Capture the cell that displays the provided text and extract its (x, y) central coordinate. 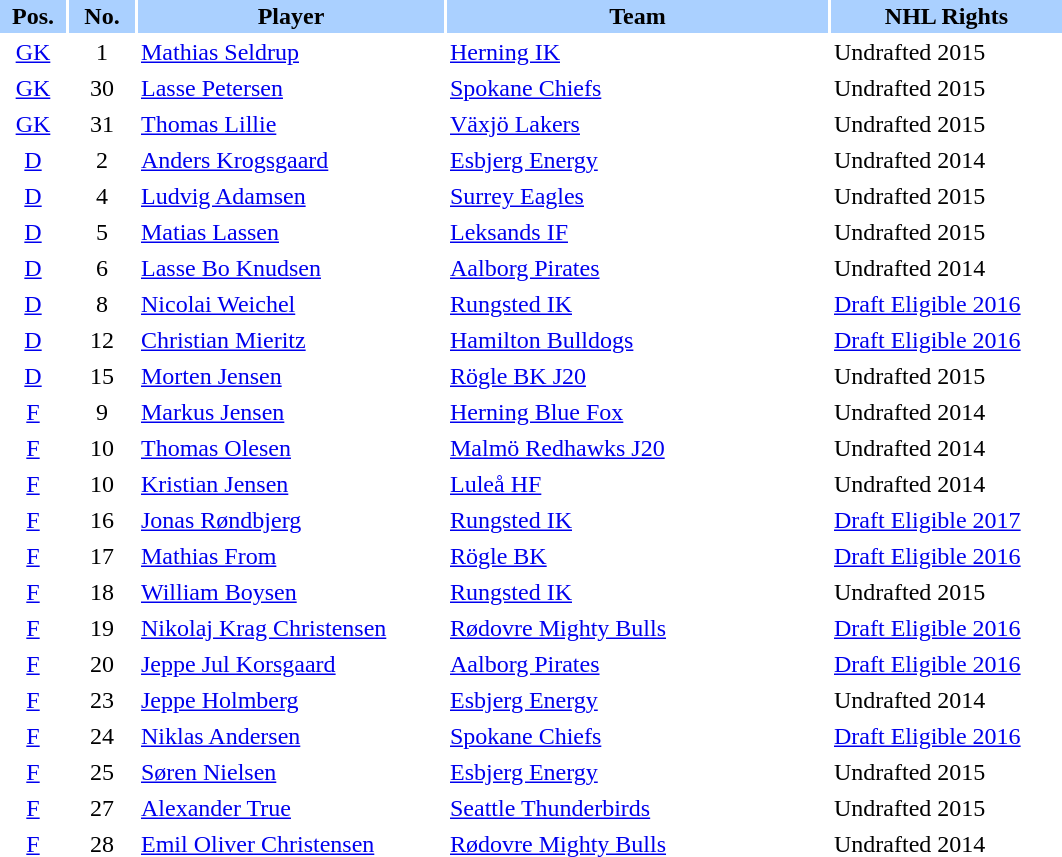
Pos. (33, 16)
Luleå HF (638, 484)
Søren Nielsen (291, 772)
Rögle BK (638, 556)
31 (102, 124)
William Boysen (291, 592)
No. (102, 16)
Kristian Jensen (291, 484)
Matias Lassen (291, 232)
5 (102, 232)
Draft Eligible 2017 (946, 520)
Herning Blue Fox (638, 412)
Växjö Lakers (638, 124)
Herning IK (638, 52)
Jeppe Holmberg (291, 700)
24 (102, 736)
9 (102, 412)
Nikolaj Krag Christensen (291, 628)
16 (102, 520)
Christian Mieritz (291, 340)
NHL Rights (946, 16)
27 (102, 808)
Ludvig Adamsen (291, 196)
Morten Jensen (291, 376)
Leksands IF (638, 232)
Jonas Røndbjerg (291, 520)
19 (102, 628)
4 (102, 196)
18 (102, 592)
8 (102, 304)
Markus Jensen (291, 412)
12 (102, 340)
Thomas Lillie (291, 124)
Nicolai Weichel (291, 304)
Mathias Seldrup (291, 52)
20 (102, 664)
Team (638, 16)
17 (102, 556)
Hamilton Bulldogs (638, 340)
Rødovre Mighty Bulls (638, 628)
Lasse Bo Knudsen (291, 268)
Lasse Petersen (291, 88)
23 (102, 700)
Thomas Olesen (291, 448)
Seattle Thunderbirds (638, 808)
Rögle BK J20 (638, 376)
15 (102, 376)
Surrey Eagles (638, 196)
25 (102, 772)
Malmö Redhawks J20 (638, 448)
Jeppe Jul Korsgaard (291, 664)
Alexander True (291, 808)
6 (102, 268)
Mathias From (291, 556)
Player (291, 16)
Niklas Andersen (291, 736)
Anders Krogsgaard (291, 160)
30 (102, 88)
2 (102, 160)
1 (102, 52)
